Scan for the cell matching the given text and deliver its (x, y) coordinate at center. 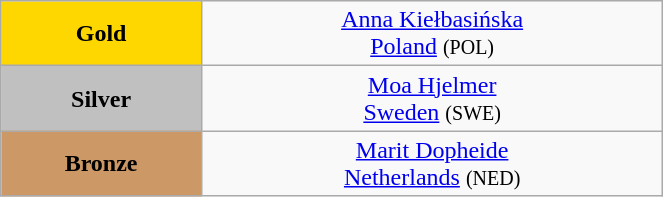
Anna KiełbasińskaPoland (POL) (432, 34)
Silver (102, 98)
Marit DopheideNetherlands (NED) (432, 164)
Bronze (102, 164)
Gold (102, 34)
Moa HjelmerSweden (SWE) (432, 98)
